Pinpoint the cell where the given text exists, returning its [X, Y] midpoint coordinate. 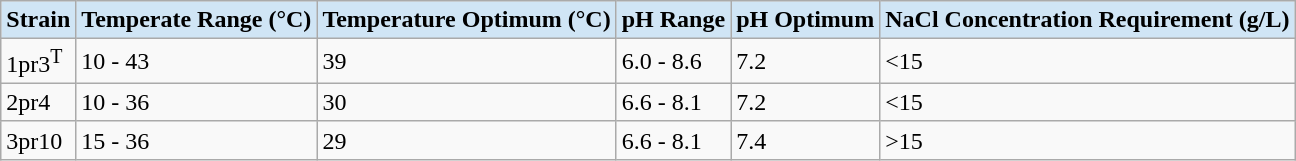
Strain [38, 20]
>15 [1088, 140]
15 - 36 [196, 140]
2pr4 [38, 102]
Temperature Optimum (°C) [466, 20]
NaCl Concentration Requirement (g/L) [1088, 20]
pH Range [673, 20]
3pr10 [38, 140]
10 - 36 [196, 102]
1pr3T [38, 62]
pH Optimum [806, 20]
39 [466, 62]
6.0 - 8.6 [673, 62]
7.4 [806, 140]
30 [466, 102]
10 - 43 [196, 62]
Temperate Range (°C) [196, 20]
29 [466, 140]
